Determine the [X, Y] coordinate at the center of the cell enclosing the given text.  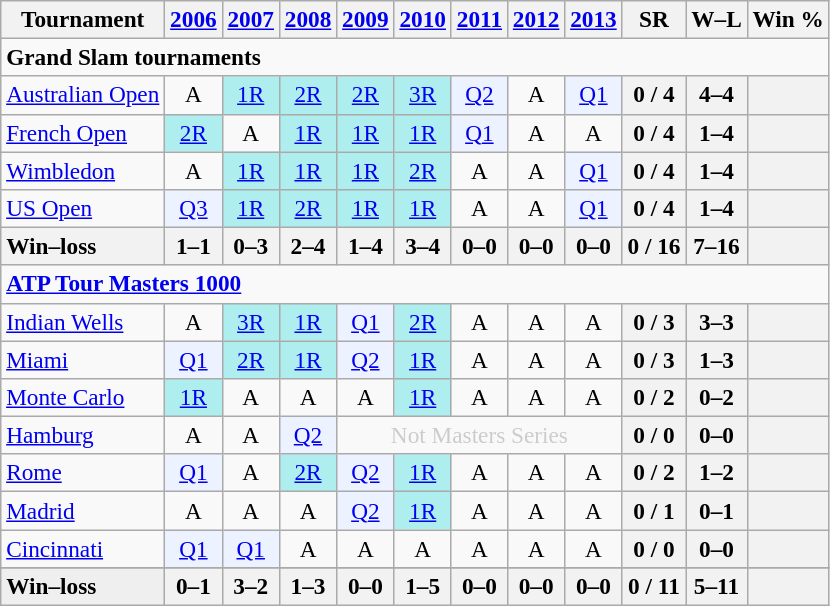
0 / 16 [654, 246]
French Open [83, 133]
1–2 [716, 473]
Not Masters Series [480, 435]
2007 [250, 19]
W–L [716, 19]
Grand Slam tournaments [415, 57]
0–3 [250, 246]
2010 [422, 19]
3–4 [422, 246]
2006 [194, 19]
Q3 [194, 208]
2011 [479, 19]
Rome [83, 473]
3–2 [250, 586]
5–11 [716, 586]
2012 [536, 19]
Indian Wells [83, 322]
Tournament [83, 19]
Australian Open [83, 95]
1–5 [422, 586]
Hamburg [83, 435]
1–1 [194, 246]
US Open [83, 208]
4–4 [716, 95]
0 / 1 [654, 510]
Miami [83, 359]
0 / 11 [654, 586]
ATP Tour Masters 1000 [415, 284]
2009 [366, 19]
Wimbledon [83, 170]
Monte Carlo [83, 397]
Madrid [83, 510]
SR [654, 19]
7–16 [716, 246]
2013 [594, 19]
Cincinnati [83, 548]
3–3 [716, 322]
2008 [308, 19]
2–4 [308, 246]
0–2 [716, 397]
Win % [788, 19]
